Detect which cell encompasses the target text, then output its [x, y] center coordinate. 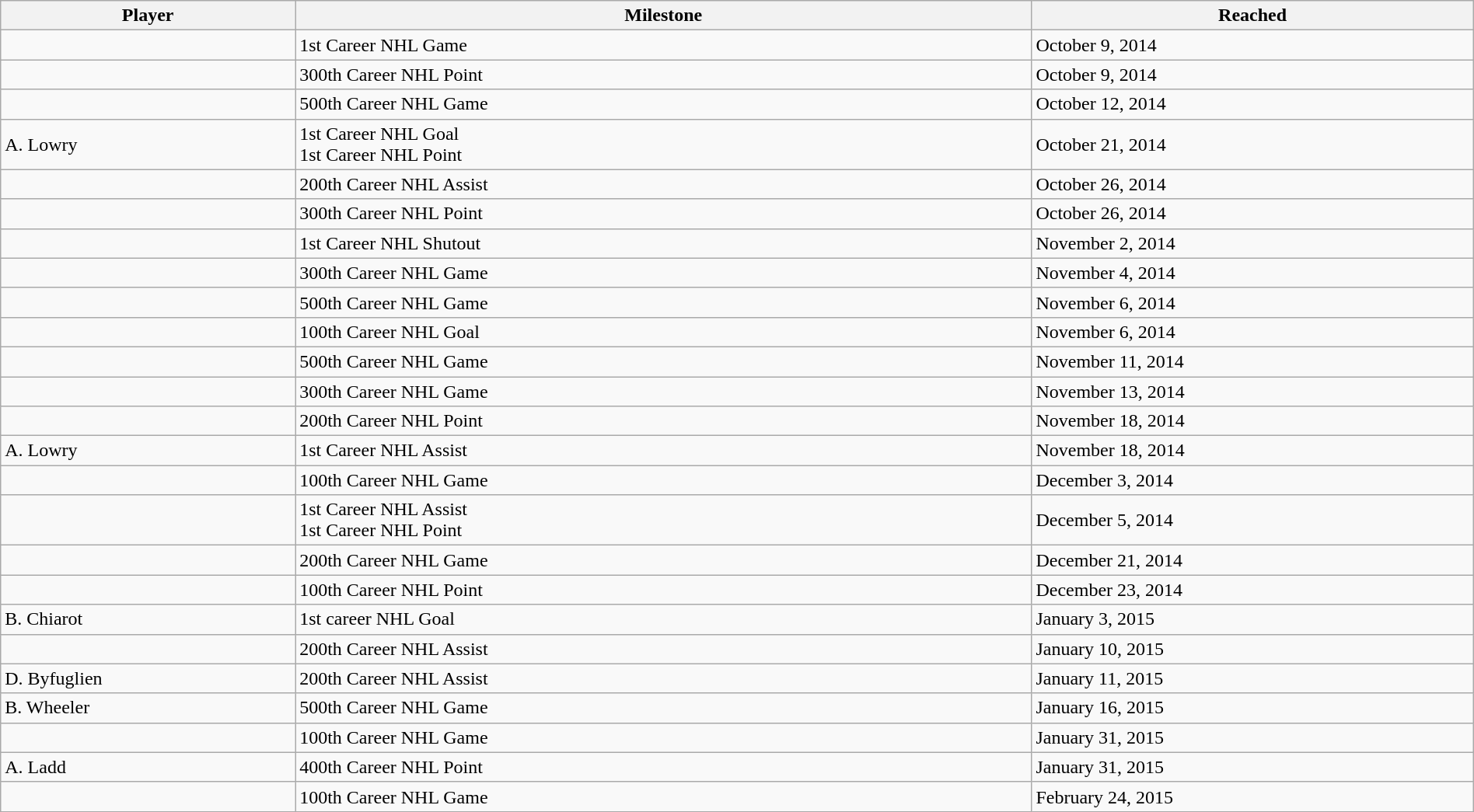
Player [148, 16]
1st Career NHL Goal1st Career NHL Point [664, 145]
October 12, 2014 [1252, 104]
November 2, 2014 [1252, 243]
December 23, 2014 [1252, 590]
January 10, 2015 [1252, 649]
February 24, 2015 [1252, 796]
January 16, 2015 [1252, 708]
January 11, 2015 [1252, 678]
1st Career NHL Game [664, 45]
Milestone [664, 16]
December 21, 2014 [1252, 560]
December 5, 2014 [1252, 521]
January 3, 2015 [1252, 619]
1st Career NHL Shutout [664, 243]
1st Career NHL Assist1st Career NHL Point [664, 521]
Reached [1252, 16]
November 13, 2014 [1252, 391]
B. Wheeler [148, 708]
100th Career NHL Point [664, 590]
1st career NHL Goal [664, 619]
October 21, 2014 [1252, 145]
A. Ladd [148, 767]
400th Career NHL Point [664, 767]
B. Chiarot [148, 619]
100th Career NHL Goal [664, 332]
1st Career NHL Assist [664, 451]
D. Byfuglien [148, 678]
December 3, 2014 [1252, 480]
200th Career NHL Game [664, 560]
November 11, 2014 [1252, 361]
200th Career NHL Point [664, 421]
November 4, 2014 [1252, 273]
